Identify which cell holds the provided text, then report its (X, Y) central coordinate. 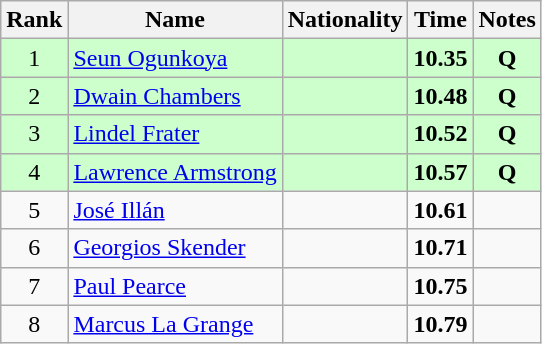
7 (34, 286)
Time (440, 20)
8 (34, 324)
6 (34, 248)
Seun Ogunkoya (175, 58)
10.57 (440, 172)
Paul Pearce (175, 286)
10.71 (440, 248)
Lindel Frater (175, 134)
José Illán (175, 210)
10.52 (440, 134)
10.79 (440, 324)
Georgios Skender (175, 248)
Rank (34, 20)
1 (34, 58)
3 (34, 134)
10.75 (440, 286)
2 (34, 96)
5 (34, 210)
Nationality (345, 20)
10.61 (440, 210)
Dwain Chambers (175, 96)
10.48 (440, 96)
Marcus La Grange (175, 324)
Name (175, 20)
Lawrence Armstrong (175, 172)
Notes (507, 20)
10.35 (440, 58)
4 (34, 172)
